Provide the (x, y) coordinate of the cell's center where the given text is located.  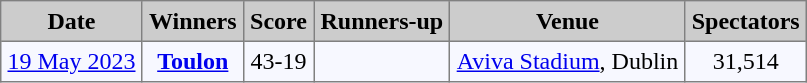
Aviva Stadium, Dublin (568, 61)
19 May 2023 (72, 61)
Toulon (192, 61)
43-19 (278, 61)
Winners (192, 21)
31,514 (746, 61)
Runners-up (382, 21)
Venue (568, 21)
Score (278, 21)
Spectators (746, 21)
Date (72, 21)
